Return (x, y) of the center of cell containing provided text 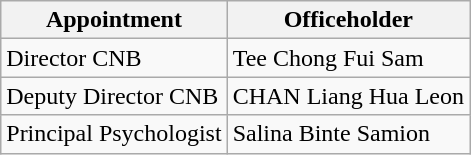
Principal Psychologist (114, 134)
Officeholder (348, 20)
Director CNB (114, 58)
CHAN Liang Hua Leon (348, 96)
Salina Binte Samion (348, 134)
Appointment (114, 20)
Deputy Director CNB (114, 96)
Tee Chong Fui Sam (348, 58)
